Extract the (X, Y) coordinate from the center of the cell holding the provided text.  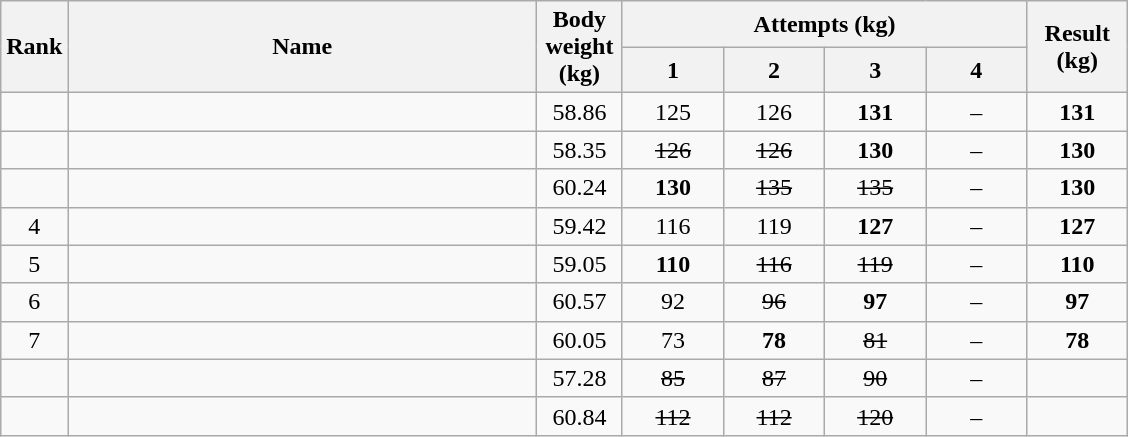
1 (672, 70)
58.35 (579, 150)
85 (672, 378)
2 (774, 70)
87 (774, 378)
59.05 (579, 264)
Attempts (kg) (824, 24)
6 (34, 302)
125 (672, 112)
5 (34, 264)
60.57 (579, 302)
73 (672, 340)
60.84 (579, 416)
96 (774, 302)
81 (876, 340)
57.28 (579, 378)
3 (876, 70)
60.05 (579, 340)
59.42 (579, 226)
90 (876, 378)
Body weight (kg) (579, 47)
Rank (34, 47)
7 (34, 340)
120 (876, 416)
92 (672, 302)
58.86 (579, 112)
60.24 (579, 188)
Name (302, 47)
Result (kg) (1078, 47)
